Provide the (x, y) coordinate of the cell's center where the given text is located.  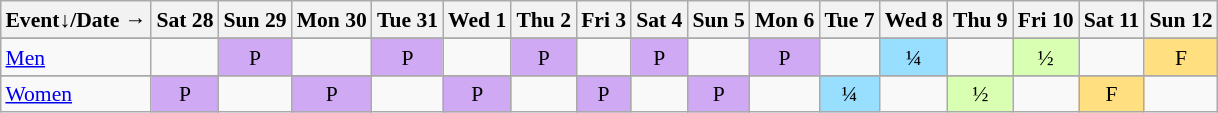
Wed 1 (477, 20)
Tue 7 (849, 20)
Sun 12 (1180, 20)
Event↓/Date → (76, 20)
Wed 8 (914, 20)
Sat 28 (184, 20)
Thu 2 (544, 20)
Women (76, 94)
Sat 4 (659, 20)
Thu 9 (980, 20)
Fri 10 (1046, 20)
Sun 29 (256, 20)
Men (76, 56)
Sat 11 (1112, 20)
Mon 6 (784, 20)
Sun 5 (718, 20)
Tue 31 (408, 20)
Fri 3 (604, 20)
Mon 30 (332, 20)
